Identify which cell holds the provided text, then report its (X, Y) central coordinate. 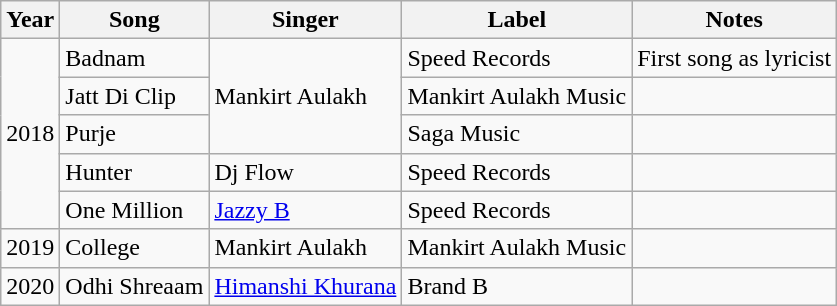
Label (517, 20)
Year (30, 20)
Notes (734, 20)
Brand B (517, 286)
Odhi Shreaam (134, 286)
One Million (134, 210)
Jazzy B (306, 210)
2019 (30, 248)
College (134, 248)
Hunter (134, 172)
Himanshi Khurana (306, 286)
Saga Music (517, 134)
2020 (30, 286)
First song as lyricist (734, 58)
Song (134, 20)
2018 (30, 134)
Purje (134, 134)
Badnam (134, 58)
Dj Flow (306, 172)
Jatt Di Clip (134, 96)
Singer (306, 20)
